From the cell containing the given text, extract its center point as [x, y] coordinate. 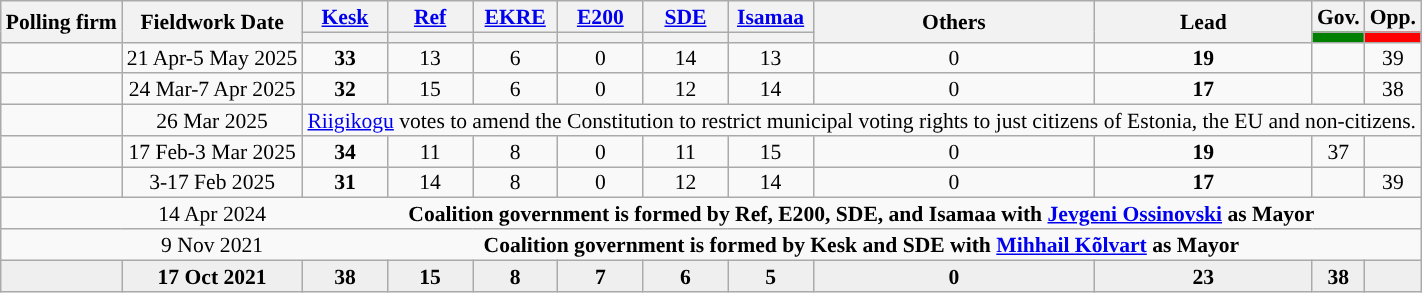
3-17 Feb 2025 [212, 182]
7 [600, 276]
32 [344, 90]
21 Apr-5 May 2025 [212, 58]
34 [344, 152]
Ref [430, 16]
31 [344, 182]
Opp. [1393, 16]
17 Oct 2021 [212, 276]
Riigikogu votes to amend the Constitution to restrict municipal voting rights to just citizens of Estonia, the EU and non-citizens. [862, 120]
33 [344, 58]
E200 [600, 16]
SDE [686, 16]
Fieldwork Date [212, 22]
23 [1204, 276]
24 Mar-7 Apr 2025 [212, 90]
Coalition government is formed by Kesk and SDE with Mihhail Kõlvart as Mayor [862, 244]
5 [770, 276]
Polling firm [62, 22]
Coalition government is formed by Ref, E200, SDE, and Isamaa with Jevgeni Ossinovski as Mayor [862, 214]
9 Nov 2021 [212, 244]
Kesk [344, 16]
Isamaa [770, 16]
Gov. [1338, 16]
26 Mar 2025 [212, 120]
Lead [1204, 22]
37 [1338, 152]
Others [954, 22]
14 Apr 2024 [212, 214]
EKRE [516, 16]
17 Feb-3 Mar 2025 [212, 152]
